Pinpoint the cell where the given text exists, returning its [x, y] midpoint coordinate. 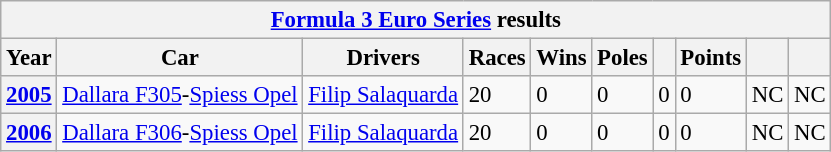
Points [710, 58]
Races [497, 58]
Dallara F306-Spiess Opel [180, 133]
2005 [29, 95]
Formula 3 Euro Series results [416, 20]
Year [29, 58]
Dallara F305-Spiess Opel [180, 95]
Poles [622, 58]
Car [180, 58]
Drivers [384, 58]
2006 [29, 133]
Wins [562, 58]
